Extract the (x, y) coordinate from the center of the cell holding the provided text.  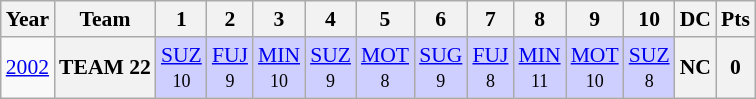
3 (279, 19)
FUJ9 (230, 68)
Team (105, 19)
FUJ8 (490, 68)
MIN11 (540, 68)
SUZ9 (330, 68)
1 (182, 19)
SUZ10 (182, 68)
2002 (28, 68)
SUG9 (440, 68)
6 (440, 19)
TEAM 22 (105, 68)
7 (490, 19)
5 (385, 19)
2 (230, 19)
Pts (736, 19)
MOT10 (595, 68)
10 (650, 19)
SUZ8 (650, 68)
9 (595, 19)
MOT8 (385, 68)
Year (28, 19)
MIN10 (279, 68)
0 (736, 68)
NC (696, 68)
DC (696, 19)
8 (540, 19)
4 (330, 19)
